Locate the cell with the specified text and output its [X, Y] center coordinate. 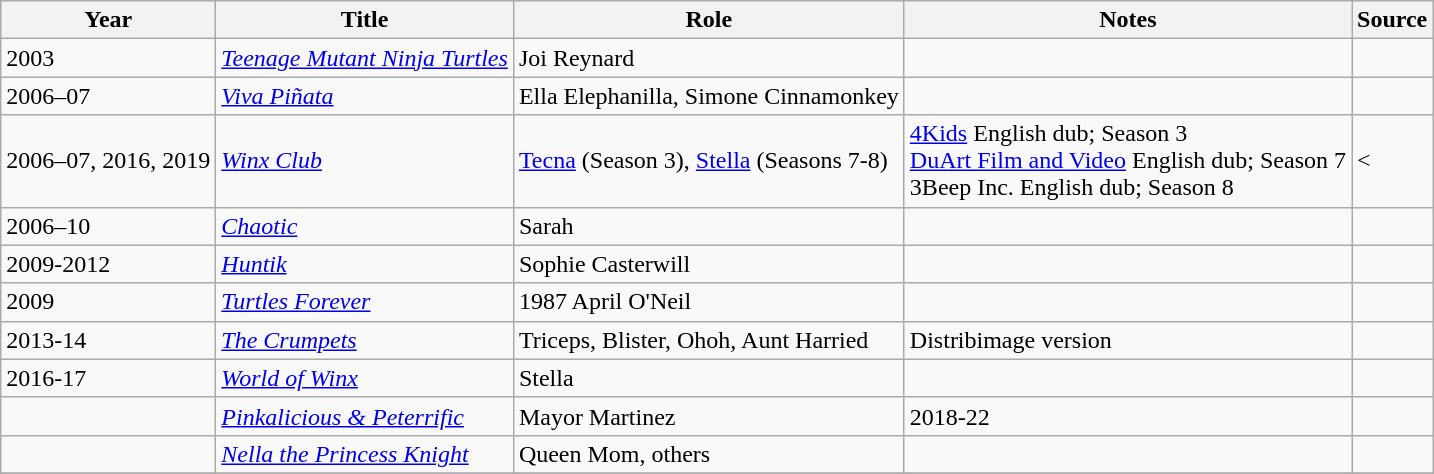
Nella the Princess Knight [365, 454]
2009-2012 [108, 264]
2003 [108, 58]
Role [708, 20]
The Crumpets [365, 340]
World of Winx [365, 378]
Chaotic [365, 226]
Huntik [365, 264]
2016-17 [108, 378]
Sophie Casterwill [708, 264]
Triceps, Blister, Ohoh, Aunt Harried [708, 340]
4Kids English dub; Season 3DuArt Film and Video English dub; Season 73Beep Inc. English dub; Season 8 [1128, 161]
2006–07, 2016, 2019 [108, 161]
Year [108, 20]
Distribimage version [1128, 340]
Queen Mom, others [708, 454]
2006–07 [108, 96]
Pinkalicious & Peterrific [365, 416]
< [1392, 161]
Viva Piñata [365, 96]
Mayor Martinez [708, 416]
Tecna (Season 3), Stella (Seasons 7-8) [708, 161]
Winx Club [365, 161]
2018-22 [1128, 416]
Joi Reynard [708, 58]
Source [1392, 20]
1987 April O'Neil [708, 302]
2006–10 [108, 226]
Notes [1128, 20]
Ella Elephanilla, Simone Cinnamonkey [708, 96]
2009 [108, 302]
Stella [708, 378]
Sarah [708, 226]
Title [365, 20]
2013-14 [108, 340]
Turtles Forever [365, 302]
Teenage Mutant Ninja Turtles [365, 58]
